Scan for the cell matching the given text and deliver its (X, Y) coordinate at center. 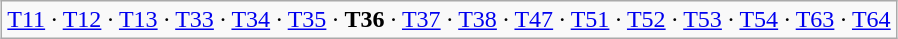
T11 · T12 · T13 · T33 · T34 · T35 · T36 · T37 · T38 · T47 · T51 · T52 · T53 · T54 · T63 · T64 (449, 20)
